Detect which cell encompasses the target text, then output its [x, y] center coordinate. 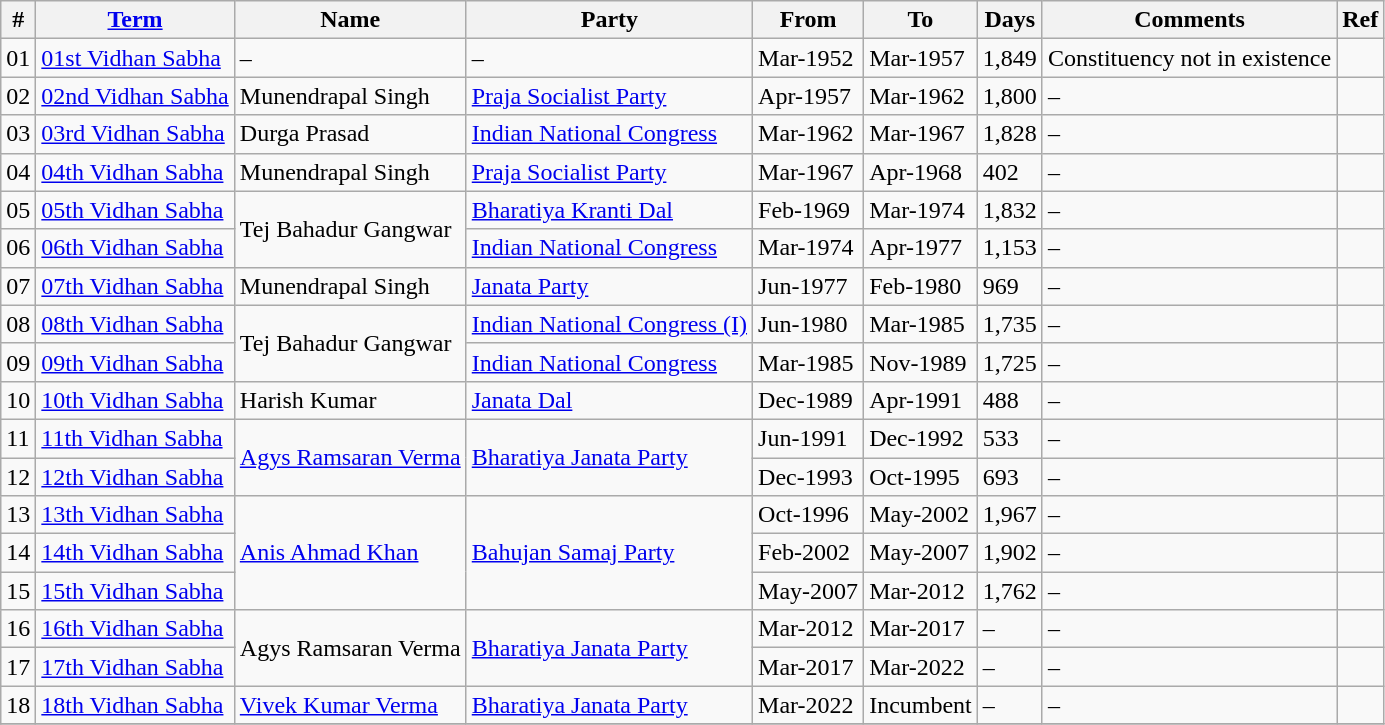
Oct-1995 [921, 477]
1,762 [1010, 591]
Janata Party [609, 286]
Days [1010, 20]
12th Vidhan Sabha [135, 477]
Anis Ahmad Khan [350, 553]
03rd Vidhan Sabha [135, 134]
Jun-1991 [808, 438]
Term [135, 20]
1,828 [1010, 134]
09th Vidhan Sabha [135, 362]
02 [18, 96]
Dec-1993 [808, 477]
Constituency not in existence [1189, 58]
Jun-1977 [808, 286]
Dec-1989 [808, 400]
488 [1010, 400]
Apr-1977 [921, 248]
06 [18, 248]
08th Vidhan Sabha [135, 324]
15th Vidhan Sabha [135, 591]
Vivek Kumar Verma [350, 705]
01 [18, 58]
533 [1010, 438]
Bharatiya Kranti Dal [609, 210]
Comments [1189, 20]
16 [18, 629]
Bahujan Samaj Party [609, 553]
Oct-1996 [808, 515]
04 [18, 172]
14th Vidhan Sabha [135, 553]
13th Vidhan Sabha [135, 515]
969 [1010, 286]
04th Vidhan Sabha [135, 172]
Party [609, 20]
Dec-1992 [921, 438]
05th Vidhan Sabha [135, 210]
03 [18, 134]
From [808, 20]
10 [18, 400]
15 [18, 591]
Mar-1952 [808, 58]
1,902 [1010, 553]
12 [18, 477]
Jun-1980 [808, 324]
18th Vidhan Sabha [135, 705]
1,967 [1010, 515]
11th Vidhan Sabha [135, 438]
Apr-1968 [921, 172]
402 [1010, 172]
Harish Kumar [350, 400]
693 [1010, 477]
1,153 [1010, 248]
Indian National Congress (I) [609, 324]
Apr-1991 [921, 400]
05 [18, 210]
Feb-1980 [921, 286]
Incumbent [921, 705]
07 [18, 286]
06th Vidhan Sabha [135, 248]
14 [18, 553]
Nov-1989 [921, 362]
Mar-1957 [921, 58]
10th Vidhan Sabha [135, 400]
Feb-2002 [808, 553]
07th Vidhan Sabha [135, 286]
Feb-1969 [808, 210]
1,849 [1010, 58]
Ref [1360, 20]
17 [18, 667]
Janata Dal [609, 400]
11 [18, 438]
01st Vidhan Sabha [135, 58]
Name [350, 20]
1,800 [1010, 96]
Durga Prasad [350, 134]
02nd Vidhan Sabha [135, 96]
1,735 [1010, 324]
1,832 [1010, 210]
08 [18, 324]
17th Vidhan Sabha [135, 667]
13 [18, 515]
09 [18, 362]
To [921, 20]
1,725 [1010, 362]
# [18, 20]
May-2002 [921, 515]
18 [18, 705]
16th Vidhan Sabha [135, 629]
Apr-1957 [808, 96]
